Search for the cell housing the specified text and yield its (X, Y) center coordinate. 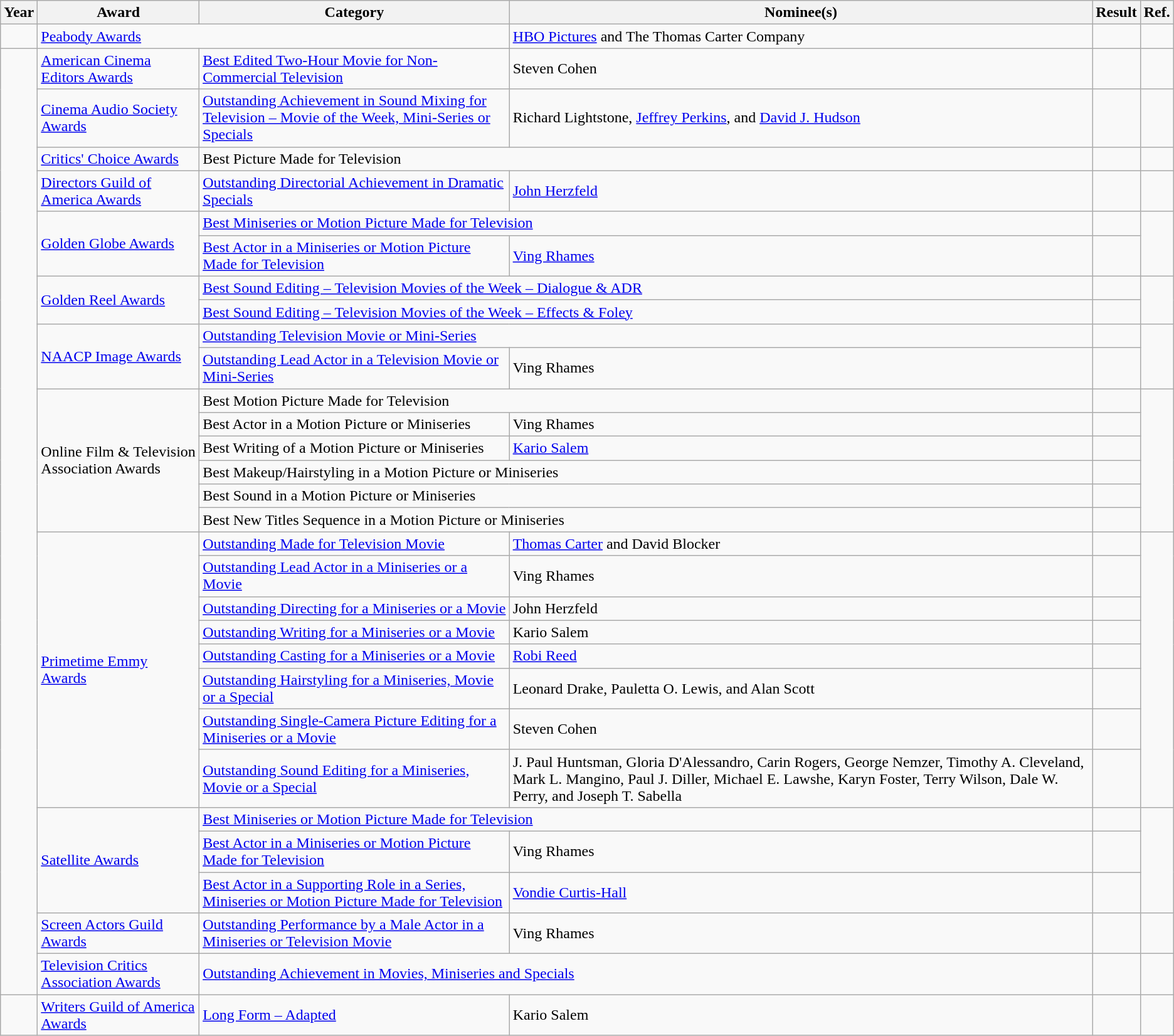
Outstanding Achievement in Sound Mixing for Television – Movie of the Week, Mini-Series or Specials (355, 118)
Category (355, 13)
Golden Reel Awards (119, 300)
Outstanding Directing for a Miniseries or a Movie (355, 608)
Outstanding Performance by a Male Actor in a Miniseries or Television Movie (355, 933)
Outstanding Directorial Achievement in Dramatic Specials (355, 191)
Thomas Carter and David Blocker (801, 544)
Outstanding Sound Editing for a Miniseries, Movie or a Special (355, 778)
Best Actor in a Motion Picture or Miniseries (355, 425)
Cinema Audio Society Awards (119, 118)
Critics' Choice Awards (119, 159)
Best Sound in a Motion Picture or Miniseries (646, 496)
NAACP Image Awards (119, 356)
Outstanding Casting for a Miniseries or a Movie (355, 656)
Best New Titles Sequence in a Motion Picture or Miniseries (646, 520)
Best Picture Made for Television (646, 159)
Peabody Awards (273, 36)
Best Motion Picture Made for Television (646, 401)
Year (19, 13)
Outstanding Single-Camera Picture Editing for a Miniseries or a Movie (355, 729)
Nominee(s) (801, 13)
Outstanding Made for Television Movie (355, 544)
Television Critics Association Awards (119, 975)
Best Writing of a Motion Picture or Miniseries (355, 448)
Richard Lightstone, Jeffrey Perkins, and David J. Hudson (801, 118)
Satellite Awards (119, 860)
Best Sound Editing – Television Movies of the Week – Effects & Foley (646, 312)
HBO Pictures and The Thomas Carter Company (801, 36)
Ref. (1156, 13)
Best Edited Two-Hour Movie for Non-Commercial Television (355, 69)
Directors Guild of America Awards (119, 191)
Leonard Drake, Pauletta O. Lewis, and Alan Scott (801, 689)
Online Film & Television Association Awards (119, 460)
Best Sound Editing – Television Movies of the Week – Dialogue & ADR (646, 288)
Outstanding Hairstyling for a Miniseries, Movie or a Special (355, 689)
Outstanding Lead Actor in a Television Movie or Mini-Series (355, 367)
Robi Reed (801, 656)
American Cinema Editors Awards (119, 69)
Primetime Emmy Awards (119, 670)
Outstanding Lead Actor in a Miniseries or a Movie (355, 576)
Outstanding Writing for a Miniseries or a Movie (355, 632)
Vondie Curtis-Hall (801, 892)
Writers Guild of America Awards (119, 1015)
Best Actor in a Supporting Role in a Series, Miniseries or Motion Picture Made for Television (355, 892)
Golden Globe Awards (119, 243)
Best Makeup/Hairstyling in a Motion Picture or Miniseries (646, 472)
Outstanding Television Movie or Mini-Series (646, 336)
Screen Actors Guild Awards (119, 933)
Result (1116, 13)
Long Form – Adapted (355, 1015)
Award (119, 13)
Outstanding Achievement in Movies, Miniseries and Specials (646, 975)
